From the cell containing the given text, extract its center point as [X, Y] coordinate. 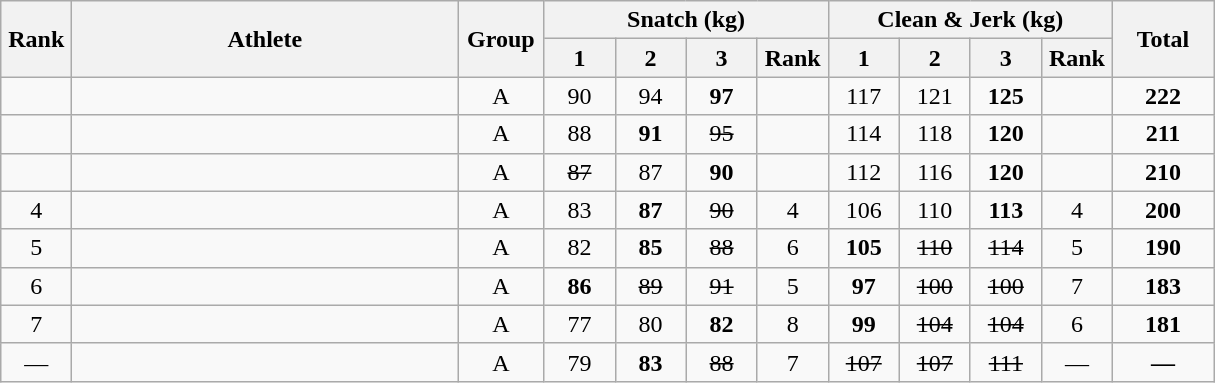
116 [934, 172]
200 [1162, 210]
Snatch (kg) [686, 20]
121 [934, 96]
85 [650, 248]
118 [934, 134]
183 [1162, 286]
89 [650, 286]
190 [1162, 248]
181 [1162, 324]
Total [1162, 39]
86 [580, 286]
117 [864, 96]
79 [580, 362]
80 [650, 324]
94 [650, 96]
112 [864, 172]
111 [1006, 362]
99 [864, 324]
105 [864, 248]
222 [1162, 96]
210 [1162, 172]
Athlete [265, 39]
211 [1162, 134]
95 [722, 134]
8 [792, 324]
Clean & Jerk (kg) [970, 20]
77 [580, 324]
113 [1006, 210]
106 [864, 210]
Group [501, 39]
125 [1006, 96]
